Scan for the cell matching the given text and deliver its [x, y] coordinate at center. 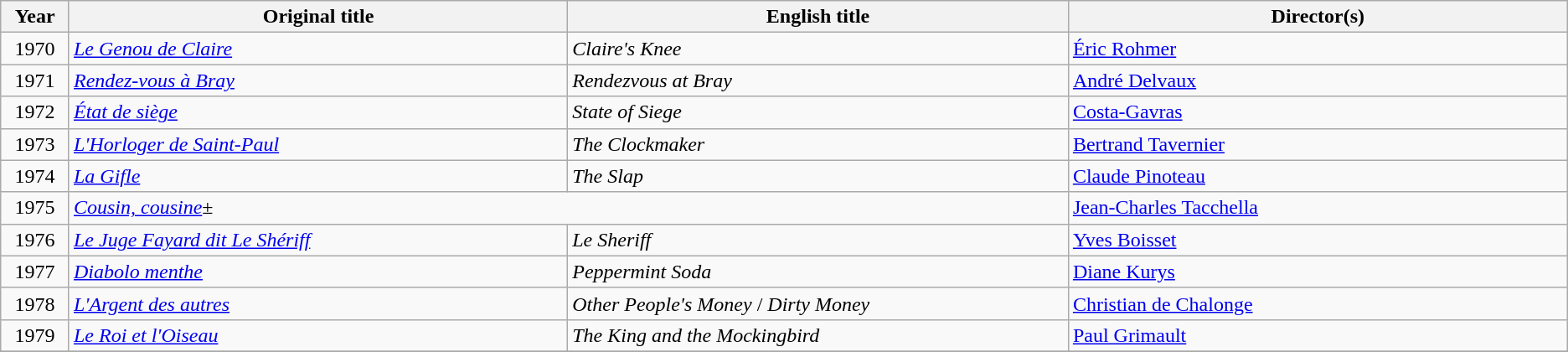
State of Siege [818, 112]
1971 [35, 80]
Director(s) [1318, 17]
Le Roi et l'Oiseau [318, 335]
Year [35, 17]
Jean-Charles Tacchella [1318, 208]
1975 [35, 208]
André Delvaux [1318, 80]
1976 [35, 240]
1972 [35, 112]
1970 [35, 49]
Original title [318, 17]
Diabolo menthe [318, 272]
1973 [35, 144]
Peppermint Soda [818, 272]
The Slap [818, 176]
The Clockmaker [818, 144]
Claude Pinoteau [1318, 176]
1978 [35, 303]
Le Juge Fayard dit Le Shériff [318, 240]
Le Sheriff [818, 240]
Diane Kurys [1318, 272]
1979 [35, 335]
La Gifle [318, 176]
Rendez-vous à Bray [318, 80]
Bertrand Tavernier [1318, 144]
1974 [35, 176]
1977 [35, 272]
Le Genou de Claire [318, 49]
The King and the Mockingbird [818, 335]
L'Argent des autres [318, 303]
État de siège [318, 112]
Cousin, cousine± [568, 208]
L'Horloger de Saint-Paul [318, 144]
Christian de Chalonge [1318, 303]
English title [818, 17]
Costa-Gavras [1318, 112]
Paul Grimault [1318, 335]
Rendezvous at Bray [818, 80]
Yves Boisset [1318, 240]
Claire's Knee [818, 49]
Other People's Money / Dirty Money [818, 303]
Éric Rohmer [1318, 49]
